Return [x, y] of the center of cell containing provided text 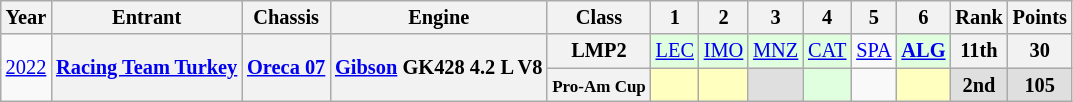
Chassis [286, 17]
2nd [978, 85]
SPA [874, 51]
6 [924, 17]
LMP2 [598, 51]
Oreca 07 [286, 68]
MNZ [776, 51]
Engine [438, 17]
4 [827, 17]
11th [978, 51]
105 [1040, 85]
1 [675, 17]
Gibson GK428 4.2 L V8 [438, 68]
2 [724, 17]
CAT [827, 51]
Rank [978, 17]
Racing Team Turkey [146, 68]
Pro-Am Cup [598, 85]
3 [776, 17]
5 [874, 17]
30 [1040, 51]
2022 [26, 68]
Points [1040, 17]
LEC [675, 51]
Year [26, 17]
ALG [924, 51]
IMO [724, 51]
Entrant [146, 17]
Class [598, 17]
